Find where the given text appears and provide that cell's center as (X, Y) coordinate. 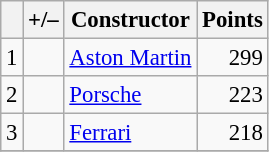
+/– (44, 20)
223 (232, 95)
1 (12, 58)
2 (12, 95)
299 (232, 58)
Porsche (130, 95)
Aston Martin (130, 58)
Points (232, 20)
3 (12, 133)
Constructor (130, 20)
Ferrari (130, 133)
218 (232, 133)
